From the cell containing the given text, extract its center point as (X, Y) coordinate. 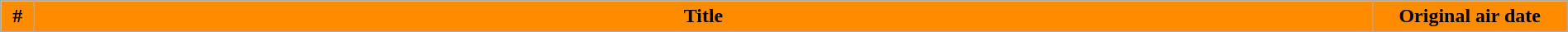
# (18, 16)
Title (703, 16)
Original air date (1470, 16)
